Detect which cell encompasses the target text, then output its (x, y) center coordinate. 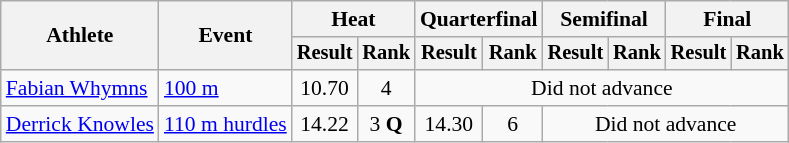
Athlete (80, 36)
Semifinal (604, 19)
10.70 (325, 88)
3 Q (386, 124)
4 (386, 88)
Heat (354, 19)
Derrick Knowles (80, 124)
100 m (226, 88)
6 (513, 124)
Quarterfinal (479, 19)
14.22 (325, 124)
Fabian Whymns (80, 88)
Final (728, 19)
110 m hurdles (226, 124)
14.30 (449, 124)
Event (226, 36)
